Return the [x, y] coordinate for the center point of the cell that contains the specified text.  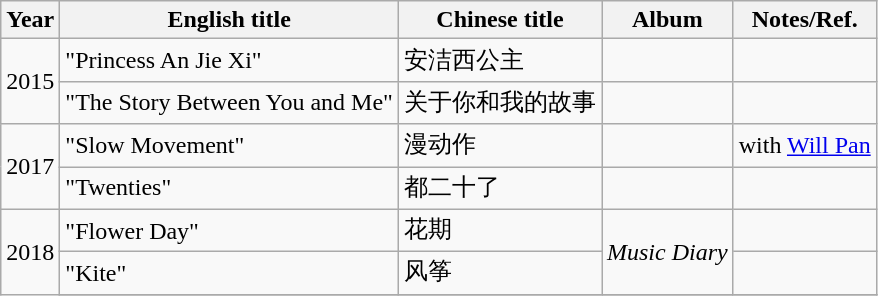
漫动作 [500, 146]
Notes/Ref. [804, 20]
Year [30, 20]
风筝 [500, 274]
关于你和我的故事 [500, 102]
2015 [30, 82]
"Flower Day" [230, 230]
"Kite" [230, 274]
2018 [30, 252]
安洁西公主 [500, 60]
都二十了 [500, 188]
Album [668, 20]
2017 [30, 166]
花期 [500, 230]
English title [230, 20]
Music Diary [668, 252]
with Will Pan [804, 146]
Chinese title [500, 20]
"Slow Movement" [230, 146]
"Princess An Jie Xi" [230, 60]
"Twenties" [230, 188]
"The Story Between You and Me" [230, 102]
